For the text-containing cell, return its midpoint in (x, y) coordinate format. 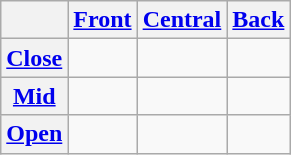
Close (34, 58)
Front (102, 20)
Back (258, 20)
Open (34, 134)
Mid (34, 96)
Central (182, 20)
